Locate the cell with the specified text and output its (x, y) center coordinate. 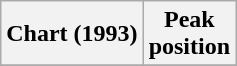
Peakposition (189, 34)
Chart (1993) (72, 34)
